Find where the given text appears and provide that cell's center as [x, y] coordinate. 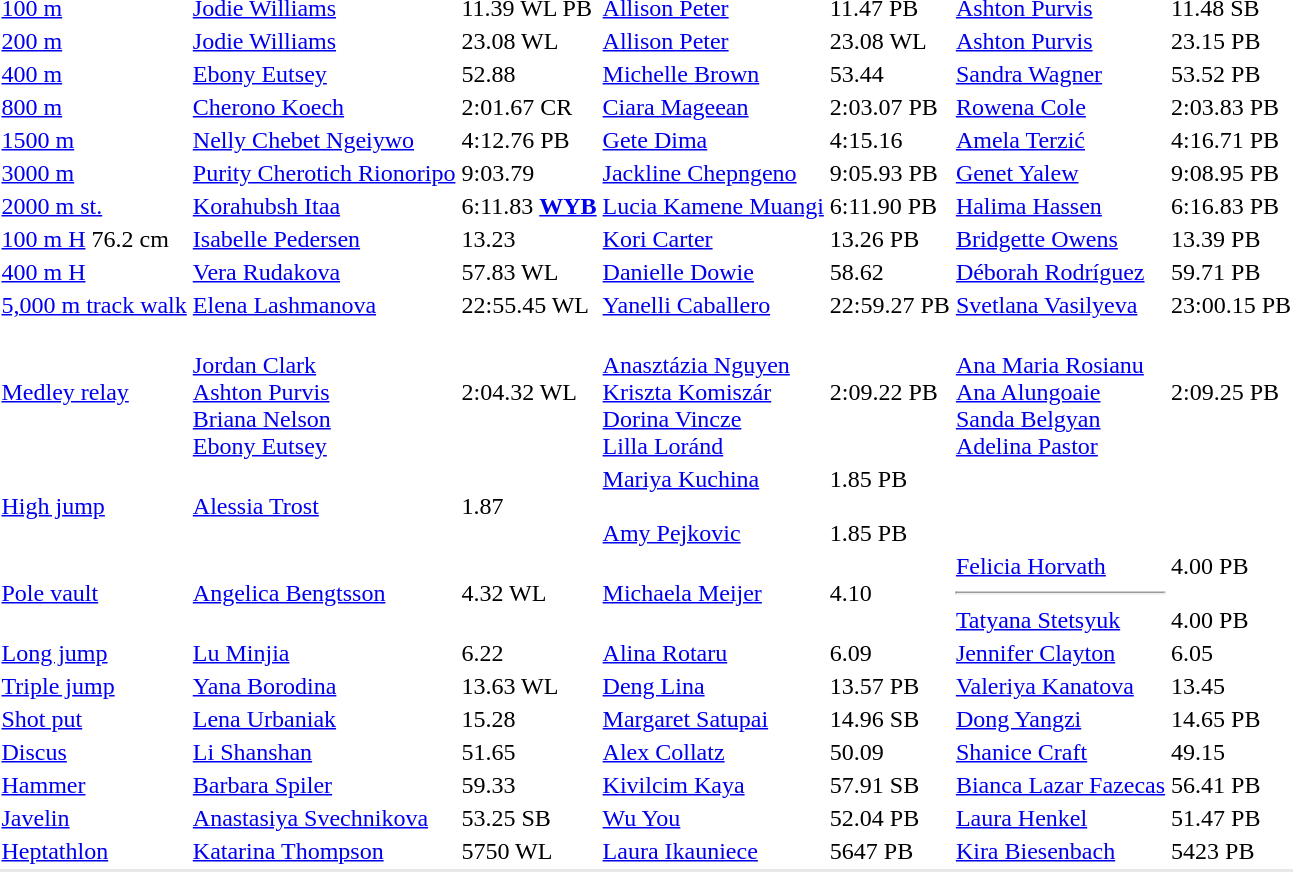
Shanice Craft [1060, 752]
13.23 [529, 239]
100 m H 76.2 cm [94, 239]
6.09 [890, 653]
Felicia HorvathTatyana Stetsyuk [1060, 593]
3000 m [94, 173]
56.41 PB [1232, 785]
5647 PB [890, 851]
Pole vault [94, 593]
Alina Rotaru [713, 653]
4.32 WL [529, 593]
High jump [94, 506]
Margaret Satupai [713, 719]
4:12.76 PB [529, 140]
Korahubsh Itaa [324, 206]
Purity Cherotich Rionoripo [324, 173]
2:03.07 PB [890, 107]
Jackline Chepngeno [713, 173]
13.26 PB [890, 239]
2:03.83 PB [1232, 107]
Ebony Eutsey [324, 74]
Yanelli Caballero [713, 305]
9:08.95 PB [1232, 173]
22:59.27 PB [890, 305]
Jennifer Clayton [1060, 653]
Anasztázia NguyenKriszta KomiszárDorina VinczeLilla Loránd [713, 392]
6.05 [1232, 653]
5750 WL [529, 851]
Anastasiya Svechnikova [324, 818]
13.45 [1232, 686]
Alex Collatz [713, 752]
57.83 WL [529, 272]
200 m [94, 41]
9:05.93 PB [890, 173]
Ciara Mageean [713, 107]
6.22 [529, 653]
23.15 PB [1232, 41]
23:00.15 PB [1232, 305]
Yana Borodina [324, 686]
400 m H [94, 272]
Genet Yalew [1060, 173]
9:03.79 [529, 173]
Kori Carter [713, 239]
59.71 PB [1232, 272]
Discus [94, 752]
4:15.16 [890, 140]
Jodie Williams [324, 41]
5,000 m track walk [94, 305]
Svetlana Vasilyeva [1060, 305]
53.44 [890, 74]
2:09.25 PB [1232, 392]
Lucia Kamene Muangi [713, 206]
Kira Biesenbach [1060, 851]
Ashton Purvis [1060, 41]
4:16.71 PB [1232, 140]
800 m [94, 107]
Ana Maria RosianuAna AlungoaieSanda BelgyanAdelina Pastor [1060, 392]
6:11.83 WYB [529, 206]
22:55.45 WL [529, 305]
1500 m [94, 140]
51.47 PB [1232, 818]
14.65 PB [1232, 719]
Kivilcim Kaya [713, 785]
2:01.67 CR [529, 107]
Dong Yangzi [1060, 719]
Barbara Spiler [324, 785]
Medley relay [94, 392]
Rowena Cole [1060, 107]
Hammer [94, 785]
Sandra Wagner [1060, 74]
57.91 SB [890, 785]
14.96 SB [890, 719]
2:09.22 PB [890, 392]
52.04 PB [890, 818]
59.33 [529, 785]
13.57 PB [890, 686]
Triple jump [94, 686]
Bianca Lazar Fazecas [1060, 785]
Angelica Bengtsson [324, 593]
Mariya KuchinaAmy Pejkovic [713, 506]
Amela Terzić [1060, 140]
58.62 [890, 272]
Valeriya Kanatova [1060, 686]
Vera Rudakova [324, 272]
Jordan ClarkAshton PurvisBriana NelsonEbony Eutsey [324, 392]
Halima Hassen [1060, 206]
Heptathlon [94, 851]
53.52 PB [1232, 74]
Long jump [94, 653]
Isabelle Pedersen [324, 239]
13.63 WL [529, 686]
Nelly Chebet Ngeiywo [324, 140]
Laura Ikauniece [713, 851]
52.88 [529, 74]
Gete Dima [713, 140]
51.65 [529, 752]
2:04.32 WL [529, 392]
Cherono Koech [324, 107]
2000 m st. [94, 206]
Déborah Rodríguez [1060, 272]
6:11.90 PB [890, 206]
Li Shanshan [324, 752]
Deng Lina [713, 686]
1.85 PB 1.85 PB [890, 506]
Javelin [94, 818]
Danielle Dowie [713, 272]
53.25 SB [529, 818]
Allison Peter [713, 41]
4.10 [890, 593]
Lena Urbaniak [324, 719]
Bridgette Owens [1060, 239]
Lu Minjia [324, 653]
4.00 PB4.00 PB [1232, 593]
49.15 [1232, 752]
Michelle Brown [713, 74]
400 m [94, 74]
Michaela Meijer [713, 593]
Katarina Thompson [324, 851]
15.28 [529, 719]
Wu You [713, 818]
Elena Lashmanova [324, 305]
50.09 [890, 752]
Alessia Trost [324, 506]
6:16.83 PB [1232, 206]
5423 PB [1232, 851]
1.87 [529, 506]
Shot put [94, 719]
13.39 PB [1232, 239]
Laura Henkel [1060, 818]
